Search for the cell housing the specified text and yield its [X, Y] center coordinate. 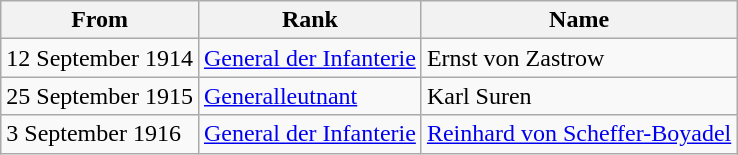
Karl Suren [578, 96]
From [100, 20]
3 September 1916 [100, 134]
25 September 1915 [100, 96]
Reinhard von Scheffer-Boyadel [578, 134]
Rank [310, 20]
Ernst von Zastrow [578, 58]
Generalleutnant [310, 96]
Name [578, 20]
12 September 1914 [100, 58]
